From the cell containing the given text, extract its center point as [x, y] coordinate. 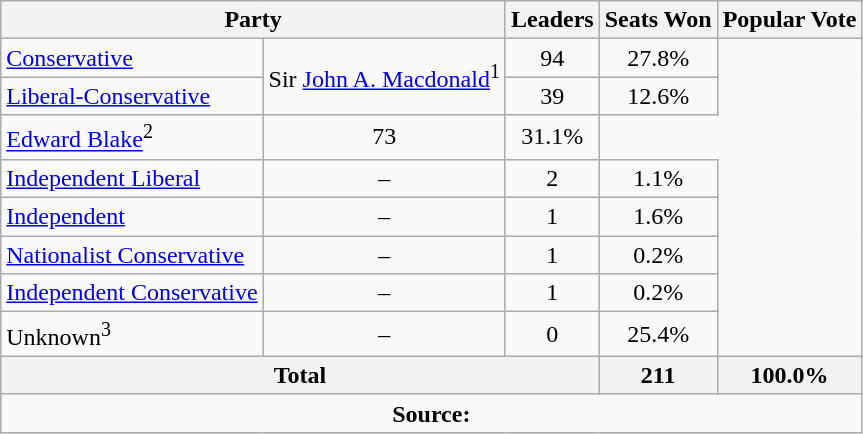
12.6% [658, 96]
Conservative [132, 58]
Sir John A. Macdonald1 [384, 77]
Liberal-Conservative [132, 96]
Popular Vote [790, 20]
Seats Won [658, 20]
100.0% [790, 375]
27.8% [658, 58]
211 [658, 375]
Total [300, 375]
Unknown3 [132, 334]
25.4% [658, 334]
73 [384, 138]
31.1% [552, 138]
Independent [132, 217]
Nationalist Conservative [132, 255]
1.1% [658, 178]
Edward Blake2 [132, 138]
0 [552, 334]
Independent Conservative [132, 293]
2 [552, 178]
Leaders [552, 20]
Source: [432, 413]
39 [552, 96]
94 [552, 58]
Independent Liberal [132, 178]
1.6% [658, 217]
Party [254, 20]
